Pinpoint the cell where the given text exists, returning its [x, y] midpoint coordinate. 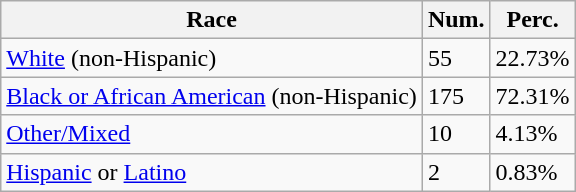
2 [456, 172]
4.13% [532, 134]
Black or African American (non-Hispanic) [212, 96]
White (non-Hispanic) [212, 58]
72.31% [532, 96]
22.73% [532, 58]
Perc. [532, 20]
Num. [456, 20]
55 [456, 58]
10 [456, 134]
0.83% [532, 172]
175 [456, 96]
Race [212, 20]
Other/Mixed [212, 134]
Hispanic or Latino [212, 172]
